Output the [x, y] coordinate of the center of the cell containing the given text.  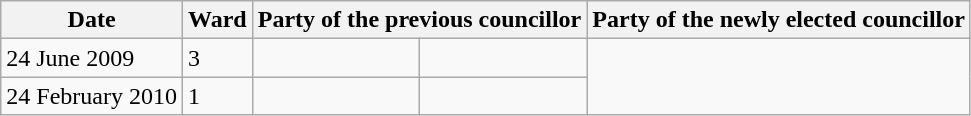
Date [92, 20]
Party of the newly elected councillor [779, 20]
24 June 2009 [92, 58]
1 [217, 96]
3 [217, 58]
Ward [217, 20]
Party of the previous councillor [420, 20]
24 February 2010 [92, 96]
